Determine the [x, y] coordinate at the center of the cell enclosing the given text.  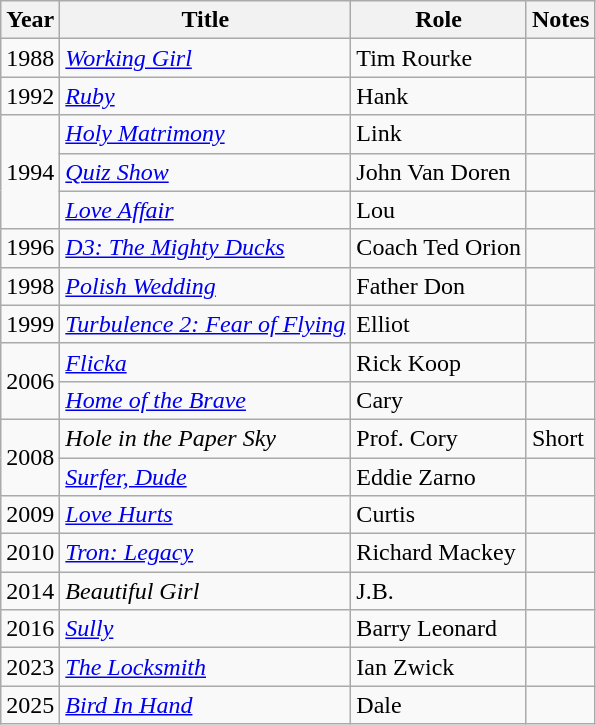
Love Affair [206, 210]
Flicka [206, 362]
Rick Koop [439, 362]
Title [206, 20]
2008 [30, 457]
D3: The Mighty Ducks [206, 248]
1998 [30, 286]
1999 [30, 324]
Dale [439, 705]
1988 [30, 58]
2010 [30, 553]
Year [30, 20]
Beautiful Girl [206, 591]
1994 [30, 172]
Cary [439, 400]
Elliot [439, 324]
Ian Zwick [439, 667]
Hole in the Paper Sky [206, 438]
2014 [30, 591]
2009 [30, 515]
2006 [30, 381]
Home of the Brave [206, 400]
Prof. Cory [439, 438]
Father Don [439, 286]
Ruby [206, 96]
Polish Wedding [206, 286]
1996 [30, 248]
Barry Leonard [439, 629]
Link [439, 134]
Turbulence 2: Fear of Flying [206, 324]
Notes [560, 20]
1992 [30, 96]
Tron: Legacy [206, 553]
Richard Mackey [439, 553]
Role [439, 20]
J.B. [439, 591]
Eddie Zarno [439, 477]
John Van Doren [439, 172]
2016 [30, 629]
2023 [30, 667]
Working Girl [206, 58]
Tim Rourke [439, 58]
Curtis [439, 515]
Lou [439, 210]
Short [560, 438]
2025 [30, 705]
Bird In Hand [206, 705]
Surfer, Dude [206, 477]
Sully [206, 629]
The Locksmith [206, 667]
Hank [439, 96]
Quiz Show [206, 172]
Coach Ted Orion [439, 248]
Holy Matrimony [206, 134]
Love Hurts [206, 515]
